Return [X, Y] of the center of cell containing provided text 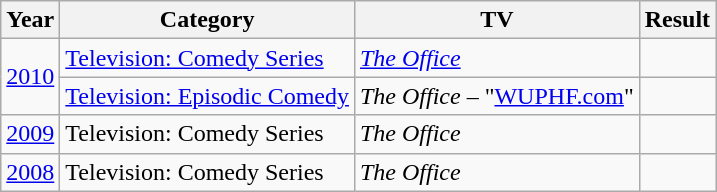
2009 [30, 134]
Year [30, 20]
The Office – "WUPHF.com" [496, 96]
Result [677, 20]
Television: Episodic Comedy [208, 96]
TV [496, 20]
2010 [30, 77]
2008 [30, 172]
Category [208, 20]
